Locate the cell with the specified text and output its [x, y] center coordinate. 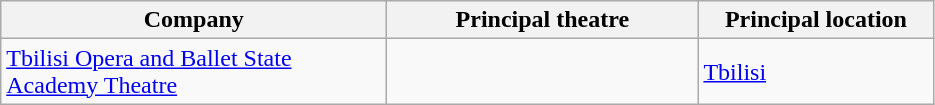
Company [194, 20]
Tbilisi [816, 72]
Tbilisi Opera and Ballet State Academy Theatre [194, 72]
Principal location [816, 20]
Principal theatre [542, 20]
